Provide the (x, y) coordinate of the cell's center where the given text is located.  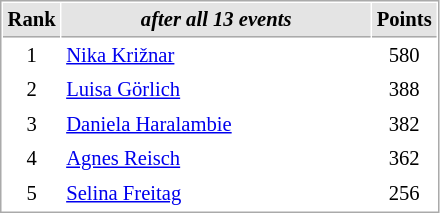
Points (404, 20)
5 (32, 194)
382 (404, 124)
Rank (32, 20)
2 (32, 90)
Daniela Haralambie (216, 124)
1 (32, 56)
3 (32, 124)
362 (404, 158)
256 (404, 194)
580 (404, 56)
Nika Križnar (216, 56)
Agnes Reisch (216, 158)
Luisa Görlich (216, 90)
388 (404, 90)
4 (32, 158)
after all 13 events (216, 20)
Selina Freitag (216, 194)
